Capture the cell that displays the provided text and extract its (X, Y) central coordinate. 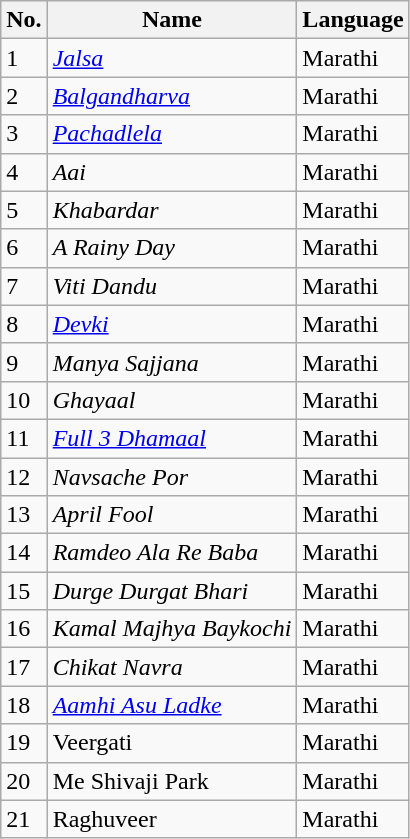
Viti Dandu (172, 286)
Durge Durgat Bhari (172, 591)
Ghayaal (172, 400)
21 (24, 819)
Language (353, 20)
Raghuveer (172, 819)
1 (24, 58)
9 (24, 362)
19 (24, 743)
18 (24, 705)
3 (24, 134)
No. (24, 20)
15 (24, 591)
4 (24, 172)
14 (24, 553)
7 (24, 286)
17 (24, 667)
20 (24, 781)
12 (24, 477)
April Fool (172, 515)
11 (24, 438)
6 (24, 248)
8 (24, 324)
Navsache Por (172, 477)
Me Shivaji Park (172, 781)
Manya Sajjana (172, 362)
Khabardar (172, 210)
Full 3 Dhamaal (172, 438)
Pachadlela (172, 134)
16 (24, 629)
A Rainy Day (172, 248)
Kamal Majhya Baykochi (172, 629)
Ramdeo Ala Re Baba (172, 553)
Veergati (172, 743)
Balgandharva (172, 96)
Aamhi Asu Ladke (172, 705)
Name (172, 20)
Devki (172, 324)
5 (24, 210)
Aai (172, 172)
13 (24, 515)
Jalsa (172, 58)
10 (24, 400)
Chikat Navra (172, 667)
2 (24, 96)
